Pinpoint the cell where the given text exists, returning its (X, Y) midpoint coordinate. 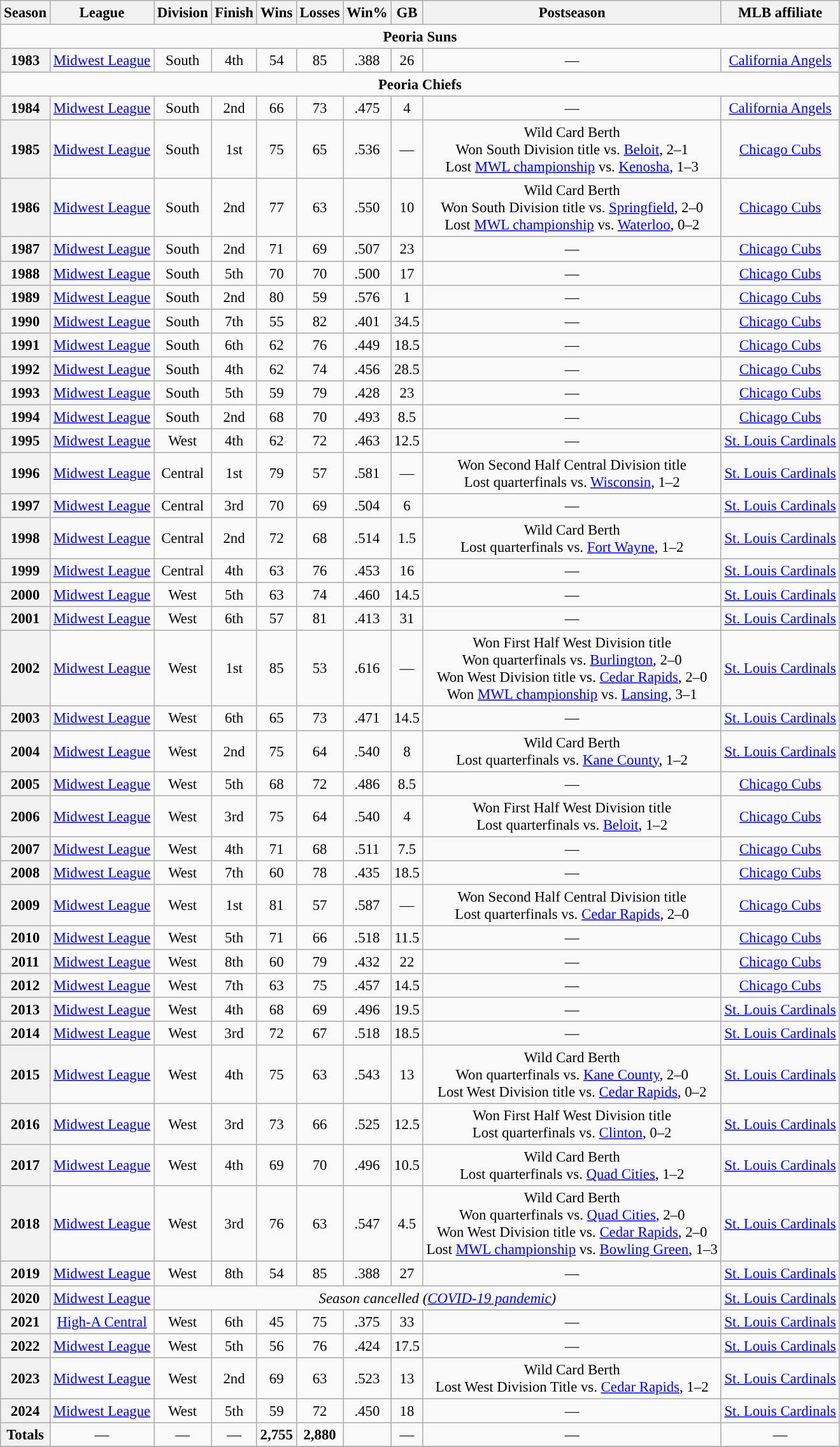
Season (25, 13)
.428 (367, 393)
67 (320, 1033)
2008 (25, 873)
2,880 (320, 1435)
.463 (367, 441)
6 (407, 506)
Season cancelled (COVID-19 pandemic) (438, 1298)
80 (276, 297)
1991 (25, 345)
1986 (25, 208)
16 (407, 571)
2011 (25, 961)
.523 (367, 1378)
2002 (25, 669)
.424 (367, 1346)
.543 (367, 1075)
2001 (25, 619)
Totals (25, 1435)
2005 (25, 784)
2010 (25, 938)
2022 (25, 1346)
.486 (367, 784)
Wild Card BerthWon quarterfinals vs. Quad Cities, 2–0Won West Division title vs. Cedar Rapids, 2–0Lost MWL championship vs. Bowling Green, 1–3 (572, 1225)
2003 (25, 719)
19.5 (407, 1010)
.507 (367, 249)
1997 (25, 506)
1.5 (407, 539)
28.5 (407, 369)
2019 (25, 1274)
8 (407, 751)
League (102, 13)
.375 (367, 1321)
1990 (25, 321)
2018 (25, 1225)
56 (276, 1346)
2000 (25, 595)
.449 (367, 345)
Wild Card BerthWon South Division title vs. Beloit, 2–1Lost MWL championship vs. Kenosha, 1–3 (572, 150)
10 (407, 208)
33 (407, 1321)
.401 (367, 321)
.435 (367, 873)
53 (320, 669)
1999 (25, 571)
1983 (25, 61)
.456 (367, 369)
1988 (25, 273)
2006 (25, 816)
1984 (25, 108)
.511 (367, 849)
Wild Card BerthLost West Division Title vs. Cedar Rapids, 1–2 (572, 1378)
Wild Card BerthLost quarterfinals vs. Quad Cities, 1–2 (572, 1166)
10.5 (407, 1166)
Wild Card BerthWon South Division title vs. Springfield, 2–0 Lost MWL championship vs. Waterloo, 0–2 (572, 208)
1996 (25, 473)
1992 (25, 369)
.581 (367, 473)
1995 (25, 441)
Peoria Chiefs (420, 85)
Won First Half West Division titleLost quarterfinals vs. Clinton, 0–2 (572, 1124)
78 (320, 873)
Win% (367, 13)
82 (320, 321)
27 (407, 1274)
7.5 (407, 849)
34.5 (407, 321)
.550 (367, 208)
31 (407, 619)
.576 (367, 297)
.587 (367, 905)
.450 (367, 1411)
.460 (367, 595)
Finish (234, 13)
.504 (367, 506)
.616 (367, 669)
2009 (25, 905)
2020 (25, 1298)
17.5 (407, 1346)
2013 (25, 1010)
.432 (367, 961)
Won Second Half Central Division titleLost quarterfinals vs. Cedar Rapids, 2–0 (572, 905)
Wild Card BerthLost quarterfinals vs. Kane County, 1–2 (572, 751)
17 (407, 273)
.514 (367, 539)
.547 (367, 1225)
2016 (25, 1124)
55 (276, 321)
.536 (367, 150)
.413 (367, 619)
Won Second Half Central Division titleLost quarterfinals vs. Wisconsin, 1–2 (572, 473)
11.5 (407, 938)
Losses (320, 13)
2021 (25, 1321)
2,755 (276, 1435)
1993 (25, 393)
.453 (367, 571)
MLB affiliate (780, 13)
.457 (367, 986)
Wild Card BerthWon quarterfinals vs. Kane County, 2–0Lost West Division title vs. Cedar Rapids, 0–2 (572, 1075)
4.5 (407, 1225)
Wild Card BerthLost quarterfinals vs. Fort Wayne, 1–2 (572, 539)
.493 (367, 417)
1985 (25, 150)
2004 (25, 751)
2012 (25, 986)
1994 (25, 417)
1989 (25, 297)
GB (407, 13)
18 (407, 1411)
1987 (25, 249)
1 (407, 297)
.525 (367, 1124)
2007 (25, 849)
2023 (25, 1378)
45 (276, 1321)
Peoria Suns (420, 37)
.471 (367, 719)
1998 (25, 539)
Division (183, 13)
.500 (367, 273)
2017 (25, 1166)
2014 (25, 1033)
High-A Central (102, 1321)
Won First Half West Division titleLost quarterfinals vs. Beloit, 1–2 (572, 816)
2015 (25, 1075)
22 (407, 961)
.475 (367, 108)
26 (407, 61)
77 (276, 208)
Wins (276, 13)
Postseason (572, 13)
2024 (25, 1411)
